Locate the cell with the specified text and output its [X, Y] center coordinate. 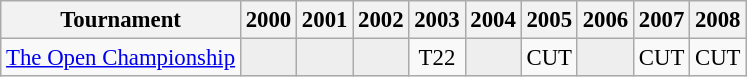
T22 [437, 58]
2004 [493, 20]
2001 [325, 20]
2007 [661, 20]
Tournament [121, 20]
2008 [718, 20]
2003 [437, 20]
2005 [549, 20]
2002 [381, 20]
2000 [268, 20]
2006 [605, 20]
The Open Championship [121, 58]
